Determine the [X, Y] coordinate at the center of the cell enclosing the given text.  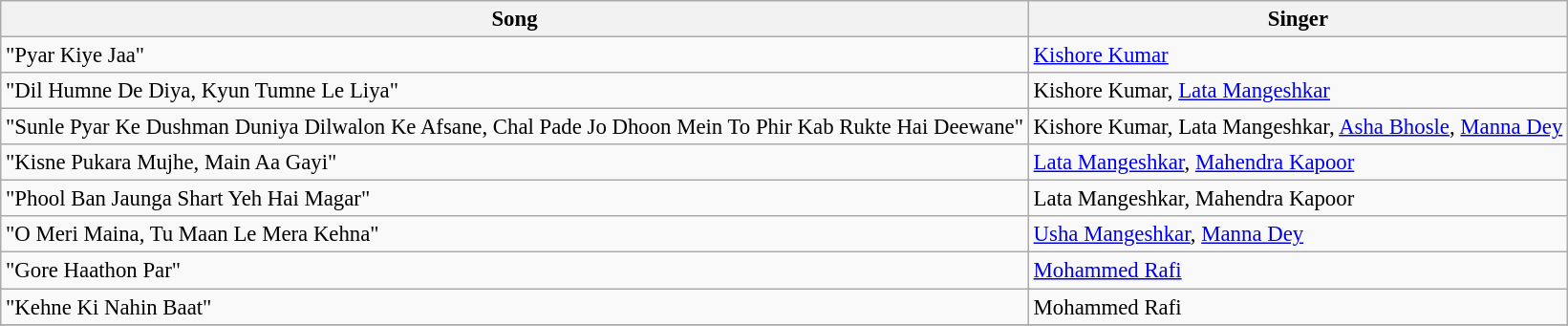
"Pyar Kiye Jaa" [515, 55]
"Gore Haathon Par" [515, 271]
"O Meri Maina, Tu Maan Le Mera Kehna" [515, 234]
"Sunle Pyar Ke Dushman Duniya Dilwalon Ke Afsane, Chal Pade Jo Dhoon Mein To Phir Kab Rukte Hai Deewane" [515, 127]
Song [515, 19]
Kishore Kumar, Lata Mangeshkar [1298, 91]
"Kisne Pukara Mujhe, Main Aa Gayi" [515, 163]
Kishore Kumar [1298, 55]
Kishore Kumar, Lata Mangeshkar, Asha Bhosle, Manna Dey [1298, 127]
"Dil Humne De Diya, Kyun Tumne Le Liya" [515, 91]
Singer [1298, 19]
Usha Mangeshkar, Manna Dey [1298, 234]
"Phool Ban Jaunga Shart Yeh Hai Magar" [515, 199]
"Kehne Ki Nahin Baat" [515, 307]
